Return the (X, Y) coordinate for the center point of the cell that contains the specified text.  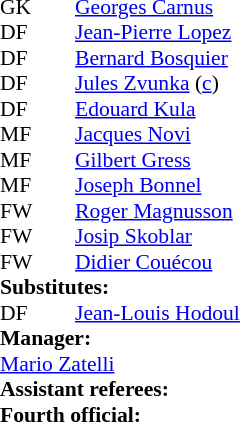
Josip Skoblar (158, 237)
Jules Zvunka (c) (158, 83)
Substitutes: (120, 287)
Edouard Kula (158, 109)
Bernard Bosquier (158, 58)
Gilbert Gress (158, 160)
Joseph Bonnel (158, 185)
Jean-Louis Hodoul (158, 313)
Jean-Pierre Lopez (158, 33)
Manager: (120, 339)
Roger Magnusson (158, 211)
Didier Couécou (158, 262)
Jacques Novi (158, 135)
